From the cell containing the given text, extract its center point as (X, Y) coordinate. 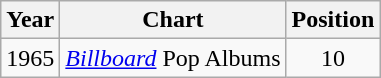
1965 (30, 58)
Billboard Pop Albums (173, 58)
Position (333, 20)
Year (30, 20)
Chart (173, 20)
10 (333, 58)
